Return the [x, y] coordinate for the center point of the cell that contains the specified text.  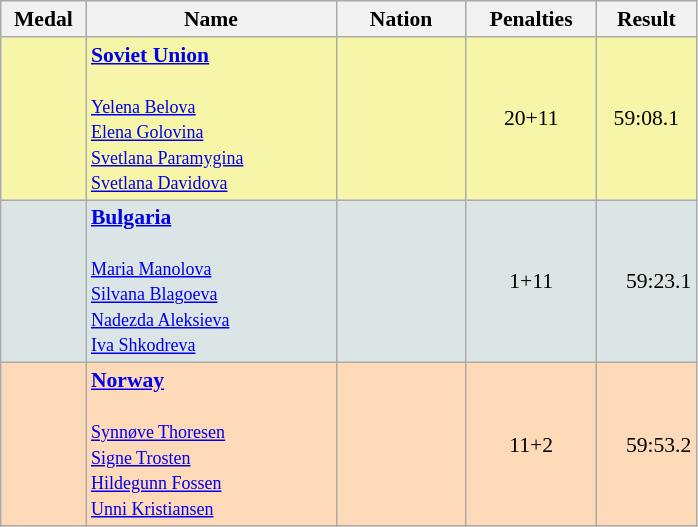
NorwaySynnøve ThoresenSigne TrostenHildegunn FossenUnni Kristiansen [211, 444]
59:53.2 [646, 444]
BulgariaMaria ManolovaSilvana BlagoevaNadezda AleksievaIva Shkodreva [211, 282]
11+2 [531, 444]
Soviet UnionYelena BelovaElena GolovinaSvetlana ParamyginaSvetlana Davidova [211, 118]
Name [211, 19]
1+11 [531, 282]
59:23.1 [646, 282]
Medal [44, 19]
Result [646, 19]
Penalties [531, 19]
Nation [401, 19]
20+11 [531, 118]
59:08.1 [646, 118]
